Output the (X, Y) coordinate of the center of the cell containing the given text.  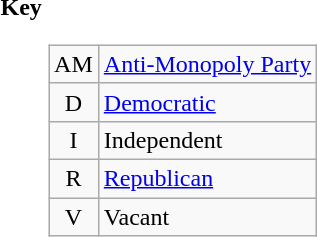
Democratic (207, 102)
Vacant (207, 217)
Independent (207, 140)
Republican (207, 178)
Anti-Monopoly Party (207, 64)
V (74, 217)
AM (74, 64)
D (74, 102)
R (74, 178)
I (74, 140)
